Determine the (x, y) coordinate at the center of the cell enclosing the given text.  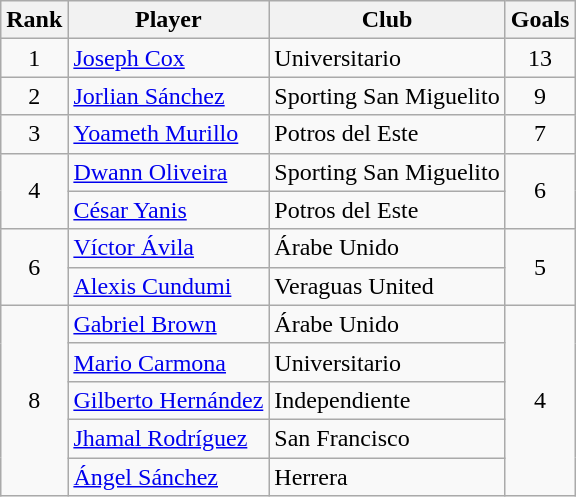
9 (540, 96)
Dwann Oliveira (168, 172)
Mario Carmona (168, 362)
Ángel Sánchez (168, 477)
5 (540, 267)
César Yanis (168, 210)
7 (540, 134)
Víctor Ávila (168, 248)
1 (34, 58)
3 (34, 134)
San Francisco (387, 438)
Gabriel Brown (168, 324)
Club (387, 20)
Jhamal Rodríguez (168, 438)
2 (34, 96)
Joseph Cox (168, 58)
Gilberto Hernández (168, 400)
13 (540, 58)
Herrera (387, 477)
8 (34, 400)
Rank (34, 20)
Player (168, 20)
Yoameth Murillo (168, 134)
Veraguas United (387, 286)
Goals (540, 20)
Independiente (387, 400)
Alexis Cundumi (168, 286)
Jorlian Sánchez (168, 96)
